Locate the cell with the specified text and output its [x, y] center coordinate. 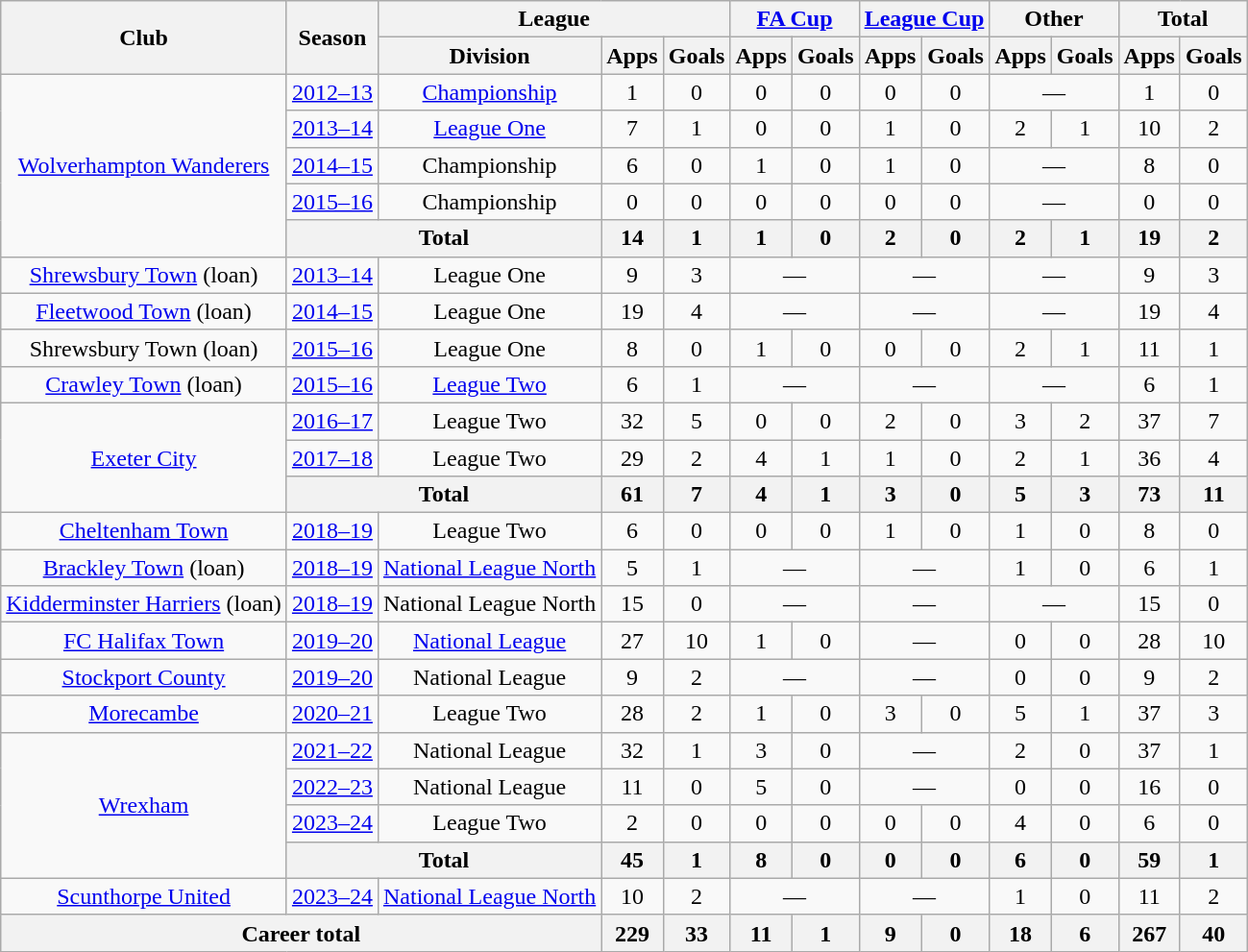
FA Cup [795, 19]
League [553, 19]
40 [1213, 933]
Cheltenham Town [144, 531]
18 [1020, 933]
14 [632, 238]
2017–18 [332, 458]
League Cup [924, 19]
Club [144, 37]
Season [332, 37]
229 [632, 933]
73 [1149, 495]
Other [1054, 19]
Kidderminster Harriers (loan) [144, 604]
Crawley Town (loan) [144, 384]
29 [632, 458]
Wrexham [144, 805]
Morecambe [144, 714]
27 [632, 641]
59 [1149, 860]
Stockport County [144, 677]
2022–23 [332, 787]
2020–21 [332, 714]
16 [1149, 787]
45 [632, 860]
Wolverhampton Wanderers [144, 165]
33 [697, 933]
36 [1149, 458]
Fleetwood Town (loan) [144, 311]
Career total [302, 933]
FC Halifax Town [144, 641]
Brackley Town (loan) [144, 568]
61 [632, 495]
267 [1149, 933]
2012–13 [332, 92]
Division [489, 56]
2021–22 [332, 750]
2016–17 [332, 421]
Scunthorpe United [144, 896]
Exeter City [144, 457]
